Return [X, Y] of the center of cell containing provided text 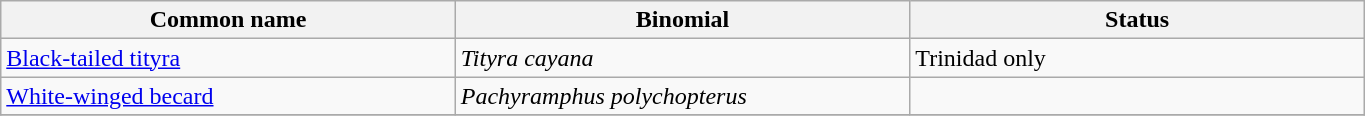
Trinidad only [1138, 58]
Common name [228, 20]
Pachyramphus polychopterus [682, 96]
Binomial [682, 20]
Tityra cayana [682, 58]
White-winged becard [228, 96]
Status [1138, 20]
Black-tailed tityra [228, 58]
